Locate the cell with the specified text and output its [X, Y] center coordinate. 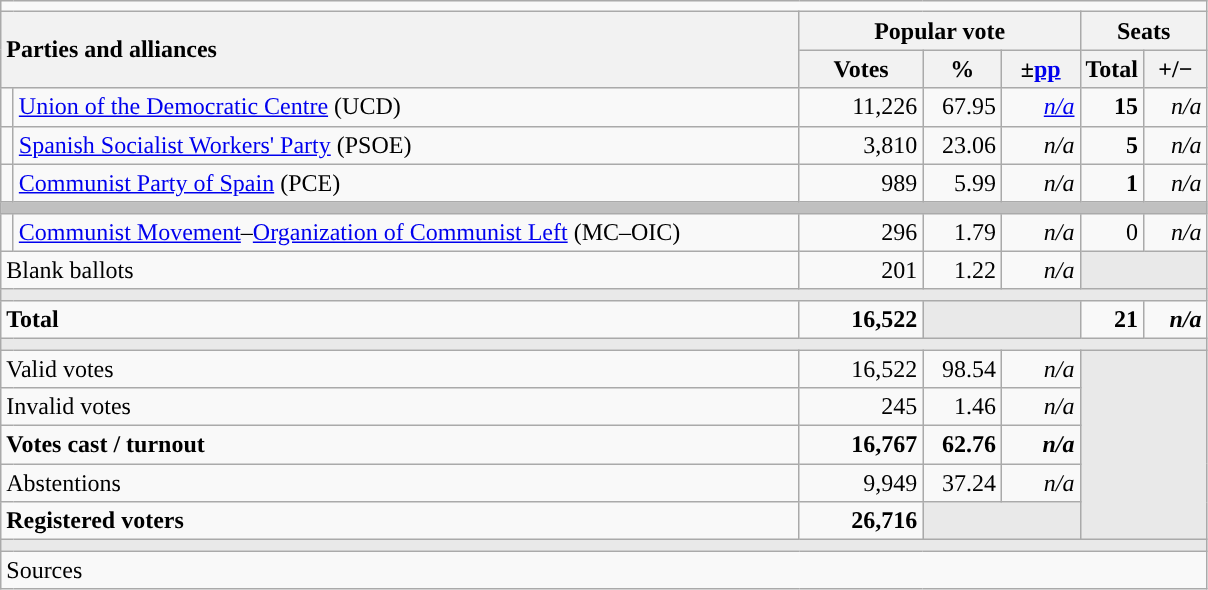
Votes cast / turnout [400, 445]
1.79 [962, 232]
Invalid votes [400, 407]
5.99 [962, 183]
11,226 [861, 107]
1 [1112, 183]
Spanish Socialist Workers' Party (PSOE) [406, 145]
5 [1112, 145]
98.54 [962, 369]
Popular vote [940, 31]
Blank ballots [400, 270]
989 [861, 183]
1.22 [962, 270]
67.95 [962, 107]
9,949 [861, 483]
Abstentions [400, 483]
Valid votes [400, 369]
296 [861, 232]
Registered voters [400, 521]
+/− [1176, 69]
37.24 [962, 483]
Parties and alliances [400, 50]
16,767 [861, 445]
0 [1112, 232]
Votes [861, 69]
Sources [604, 570]
Union of the Democratic Centre (UCD) [406, 107]
Seats [1144, 31]
3,810 [861, 145]
Communist Movement–Organization of Communist Left (MC–OIC) [406, 232]
1.46 [962, 407]
% [962, 69]
26,716 [861, 521]
21 [1112, 319]
±pp [1040, 69]
Communist Party of Spain (PCE) [406, 183]
23.06 [962, 145]
245 [861, 407]
201 [861, 270]
62.76 [962, 445]
15 [1112, 107]
